Locate the cell with the specified text and output its (x, y) center coordinate. 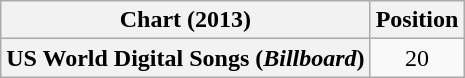
20 (417, 58)
Position (417, 20)
Chart (2013) (186, 20)
US World Digital Songs (Billboard) (186, 58)
